Output the [X, Y] coordinate of the center of the cell containing the given text.  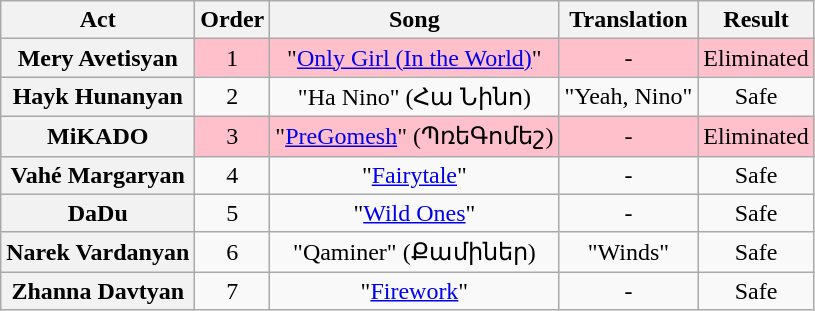
Translation [628, 20]
Hayk Hunanyan [98, 97]
Vahé Margaryan [98, 175]
"Winds" [628, 252]
Narek Vardanyan [98, 252]
Act [98, 20]
DaDu [98, 213]
4 [232, 175]
"Only Girl (In the World)" [414, 58]
"Yeah, Nino" [628, 97]
Result [756, 20]
Zhanna Davtyan [98, 291]
7 [232, 291]
"Qaminer" (Քամիներ) [414, 252]
Order [232, 20]
1 [232, 58]
3 [232, 136]
6 [232, 252]
"Firework" [414, 291]
MiKADO [98, 136]
Song [414, 20]
2 [232, 97]
5 [232, 213]
"PreGomesh" (ՊռեԳոմեշ) [414, 136]
"Fairytale" [414, 175]
"Wild Ones" [414, 213]
"Ha Nino" (Հա Նինո) [414, 97]
Mery Avetisyan [98, 58]
